Return (X, Y) of the center of cell containing provided text 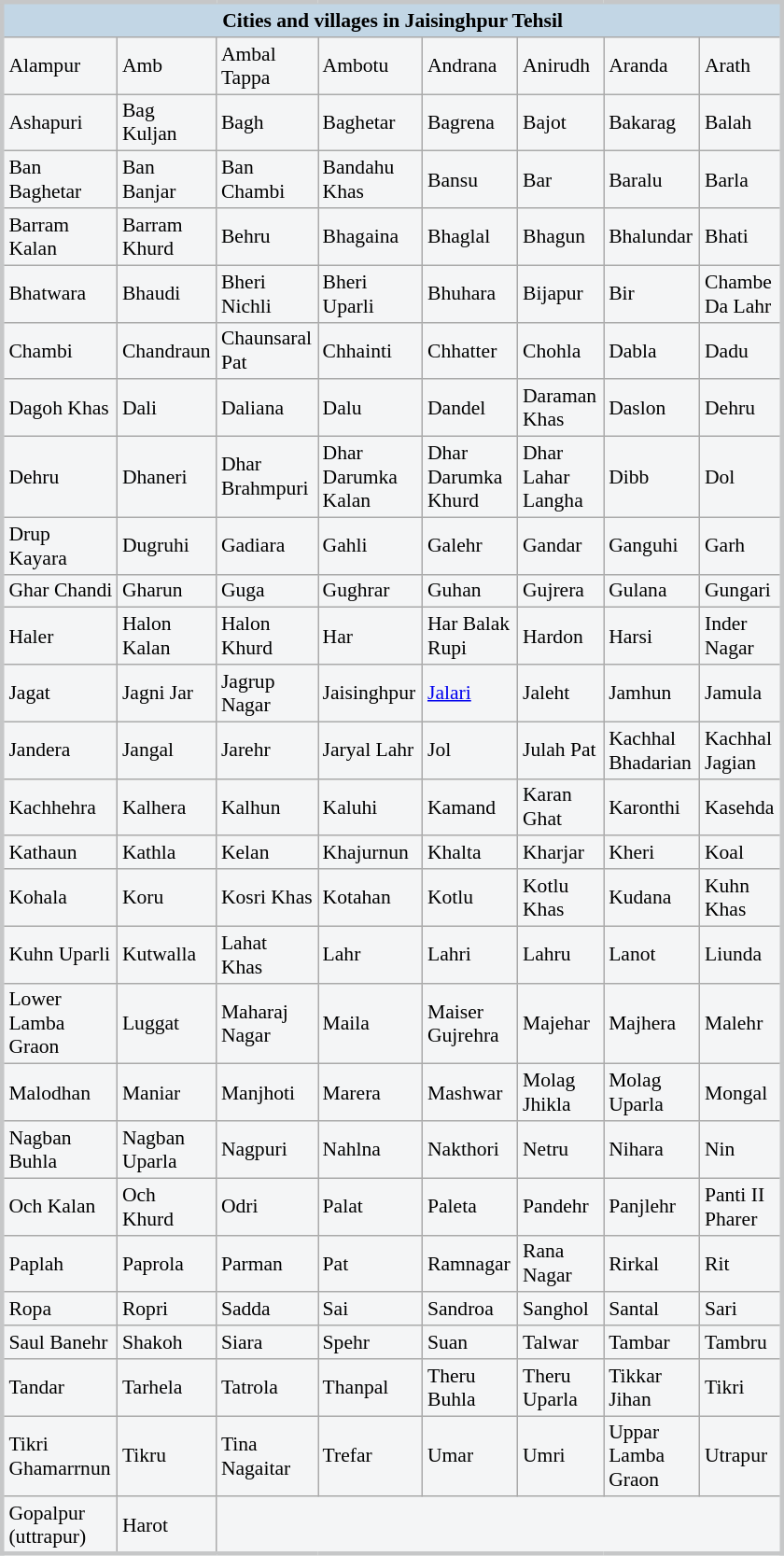
Chandraun (167, 351)
Jaleht (561, 693)
Chaunsaral Pat (267, 351)
Daslon (651, 407)
Paplah (60, 1264)
Dadu (741, 351)
Paprola (167, 1264)
Odri (267, 1206)
Kachhal Bhadarian (651, 750)
Theru Buhla (470, 1387)
Lahat Khas (267, 954)
Tikri Ghamarrnun (60, 1456)
Nin (741, 1150)
Cities and villages in Jaisinghpur Tehsil (393, 19)
Bhaudi (167, 293)
Panti II Pharer (741, 1206)
Bheri Uparli (371, 293)
Daliana (267, 407)
Liunda (741, 954)
Parman (267, 1264)
Sari (741, 1309)
Lahru (561, 954)
Andrana (470, 65)
Kotahan (371, 898)
Suan (470, 1342)
Khajurnun (371, 852)
Dhar Darumka Khurd (470, 476)
Pat (371, 1264)
Tarhela (167, 1387)
Jaisinghpur (371, 693)
Mongal (741, 1092)
Sandroa (470, 1309)
Baghetar (371, 121)
Maiser Gujrehra (470, 1023)
Umar (470, 1456)
Jangal (167, 750)
Dhar Lahar Langha (561, 476)
Gharun (167, 591)
Kheri (651, 852)
Julah Pat (561, 750)
Jaryal Lahr (371, 750)
Daraman Khas (561, 407)
Dol (741, 476)
Trefar (371, 1456)
Umri (561, 1456)
Molag Jhikla (561, 1092)
Bagrena (470, 121)
Baralu (651, 179)
Ghar Chandi (60, 591)
Sadda (267, 1309)
Aranda (651, 65)
Och Khurd (167, 1206)
Ganguhi (651, 545)
Bhagaina (371, 237)
Jalari (470, 693)
Kutwalla (167, 954)
Kasehda (741, 806)
Galehr (470, 545)
Ban Chambi (267, 179)
Ban Banjar (167, 179)
Guga (267, 591)
Kalhera (167, 806)
Tandar (60, 1387)
Bansu (470, 179)
Kamand (470, 806)
Har (371, 637)
Gujrera (561, 591)
Bakarag (651, 121)
Kaluhi (371, 806)
Majehar (561, 1023)
Jagat (60, 693)
Dhar Darumka Kalan (371, 476)
Behru (267, 237)
Nahlna (371, 1150)
Uppar Lamba Graon (651, 1456)
Amb (167, 65)
Maniar (167, 1092)
Bag Kuljan (167, 121)
Alampur (60, 65)
Theru Uparla (561, 1387)
Chohla (561, 351)
Gandar (561, 545)
Majhera (651, 1023)
Barram Kalan (60, 237)
Maharaj Nagar (267, 1023)
Kathaun (60, 852)
Haler (60, 637)
Gadiara (267, 545)
Jarehr (267, 750)
Ramnagar (470, 1264)
Dibb (651, 476)
Tikru (167, 1456)
Maila (371, 1023)
Bajot (561, 121)
Bheri Nichli (267, 293)
Siara (267, 1342)
Bhuhara (470, 293)
Bhalundar (651, 237)
Garh (741, 545)
Malodhan (60, 1092)
Lower Lamba Graon (60, 1023)
Dandel (470, 407)
Bijapur (561, 293)
Jandera (60, 750)
Sanghol (561, 1309)
Paleta (470, 1206)
Tambru (741, 1342)
Kelan (267, 852)
Shakoh (167, 1342)
Gughrar (371, 591)
Karonthi (651, 806)
Pandehr (561, 1206)
Bandahu Khas (371, 179)
Kachhal Jagian (741, 750)
Jagni Jar (167, 693)
Ban Baghetar (60, 179)
Kuhn Uparli (60, 954)
Tina Nagaitar (267, 1456)
Balah (741, 121)
Harot (167, 1525)
Sai (371, 1309)
Molag Uparla (651, 1092)
Drup Kayara (60, 545)
Netru (561, 1150)
Och Kalan (60, 1206)
Luggat (167, 1023)
Chhatter (470, 351)
Ambal Tappa (267, 65)
Kudana (651, 898)
Anirudh (561, 65)
Dalu (371, 407)
Tambar (651, 1342)
Nihara (651, 1150)
Chhainti (371, 351)
Mashwar (470, 1092)
Kohala (60, 898)
Kachhehra (60, 806)
Jamula (741, 693)
Hardon (561, 637)
Tatrola (267, 1387)
Harsi (651, 637)
Inder Nagar (741, 637)
Karan Ghat (561, 806)
Rirkal (651, 1264)
Bhaglal (470, 237)
Gahli (371, 545)
Lahri (470, 954)
Tikkar Jihan (651, 1387)
Talwar (561, 1342)
Jagrup Nagar (267, 693)
Kalhun (267, 806)
Kotlu (470, 898)
Nagpuri (267, 1150)
Gungari (741, 591)
Ambotu (371, 65)
Lanot (651, 954)
Kosri Khas (267, 898)
Saul Banehr (60, 1342)
Utrapur (741, 1456)
Bhagun (561, 237)
Kotlu Khas (561, 898)
Koal (741, 852)
Nakthori (470, 1150)
Har Balak Rupi (470, 637)
Ropa (60, 1309)
Dhar Brahmpuri (267, 476)
Rit (741, 1264)
Barla (741, 179)
Halon Kalan (167, 637)
Nagban Uparla (167, 1150)
Khalta (470, 852)
Chambi (60, 351)
Bir (651, 293)
Nagban Buhla (60, 1150)
Dabla (651, 351)
Ashapuri (60, 121)
Gulana (651, 591)
Marera (371, 1092)
Dali (167, 407)
Gopalpur (uttrapur) (60, 1525)
Halon Khurd (267, 637)
Guhan (470, 591)
Lahr (371, 954)
Kathla (167, 852)
Spehr (371, 1342)
Koru (167, 898)
Tikri (741, 1387)
Barram Khurd (167, 237)
Arath (741, 65)
Jol (470, 750)
Malehr (741, 1023)
Bhatwara (60, 293)
Santal (651, 1309)
Rana Nagar (561, 1264)
Dugruhi (167, 545)
Palat (371, 1206)
Manjhoti (267, 1092)
Kuhn Khas (741, 898)
Jamhun (651, 693)
Kharjar (561, 852)
Bhati (741, 237)
Thanpal (371, 1387)
Chambe Da Lahr (741, 293)
Dhaneri (167, 476)
Dagoh Khas (60, 407)
Ropri (167, 1309)
Bagh (267, 121)
Panjlehr (651, 1206)
Bar (561, 179)
